Determine the [X, Y] coordinate at the center of the cell enclosing the given text.  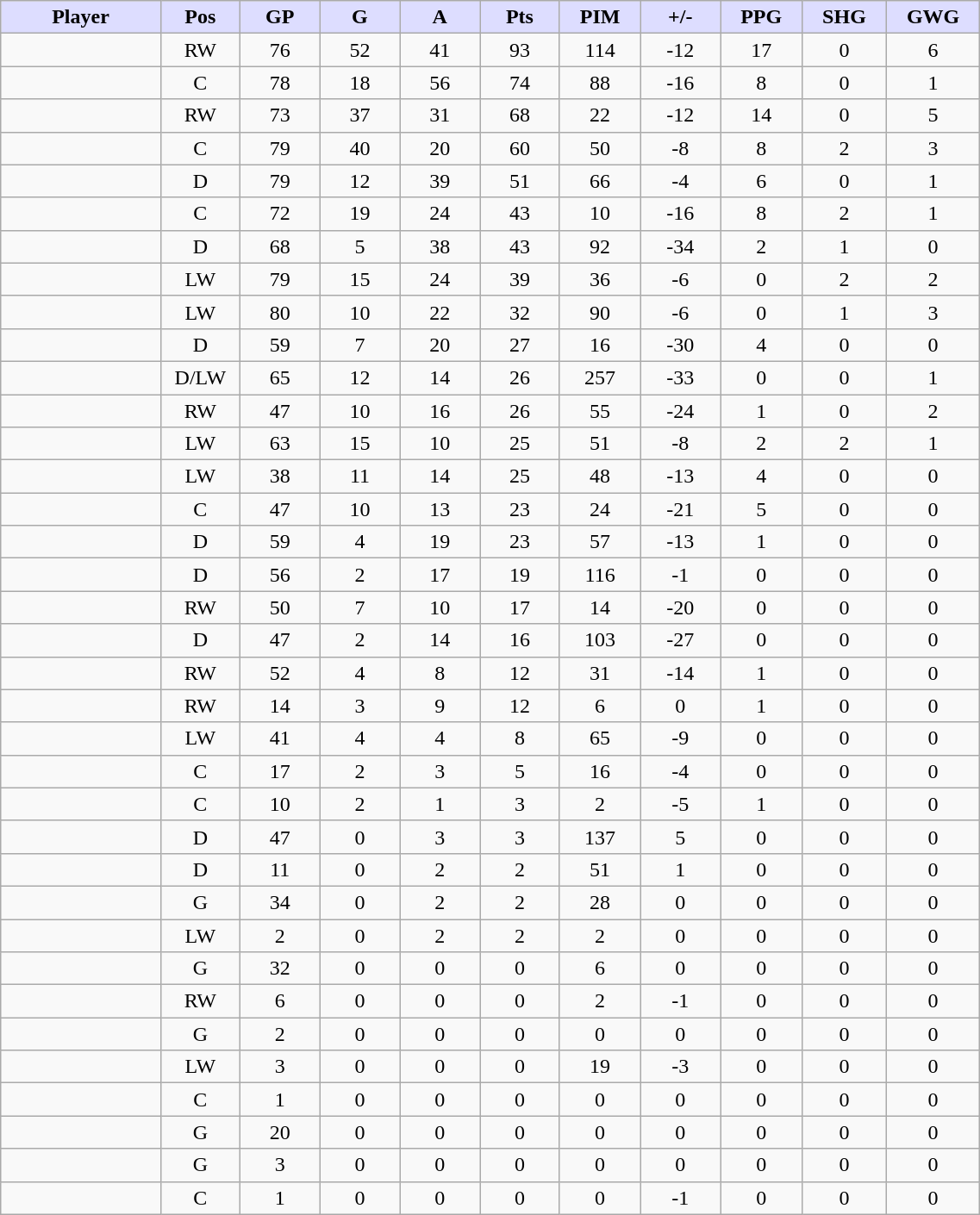
63 [279, 444]
-14 [681, 673]
Pts [521, 17]
SHG [845, 17]
137 [600, 837]
-30 [681, 345]
PIM [600, 17]
Pos [200, 17]
72 [279, 214]
55 [600, 411]
-9 [681, 738]
A [440, 17]
-21 [681, 509]
-33 [681, 377]
D/LW [200, 377]
36 [600, 279]
76 [279, 50]
90 [600, 312]
Player [81, 17]
74 [521, 83]
37 [360, 115]
57 [600, 542]
103 [600, 640]
114 [600, 50]
78 [279, 83]
60 [521, 148]
92 [600, 246]
27 [521, 345]
GWG [933, 17]
93 [521, 50]
34 [279, 902]
GP [279, 17]
9 [440, 706]
-34 [681, 246]
-27 [681, 640]
-5 [681, 804]
40 [360, 148]
-3 [681, 1067]
+/- [681, 17]
-20 [681, 607]
116 [600, 575]
-24 [681, 411]
13 [440, 509]
73 [279, 115]
88 [600, 83]
28 [600, 902]
257 [600, 377]
18 [360, 83]
80 [279, 312]
PPG [762, 17]
66 [600, 181]
48 [600, 477]
